Extract the [X, Y] coordinate from the center of the cell holding the provided text.  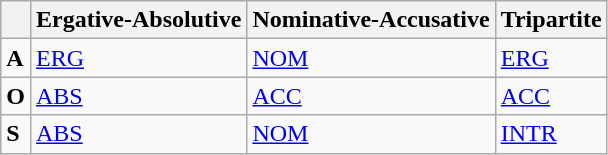
S [16, 134]
INTR [551, 134]
Nominative-Accusative [371, 20]
Ergative-Absolutive [138, 20]
Tripartite [551, 20]
O [16, 96]
A [16, 58]
